Output the (x, y) coordinate of the center of the cell containing the given text.  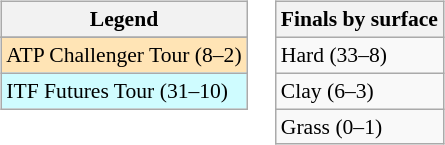
Hard (33–8) (360, 55)
ITF Futures Tour (31–10) (124, 91)
Finals by surface (360, 20)
Clay (6–3) (360, 91)
Grass (0–1) (360, 127)
Legend (124, 20)
ATP Challenger Tour (8–2) (124, 55)
